Scan for the cell matching the given text and deliver its [X, Y] coordinate at center. 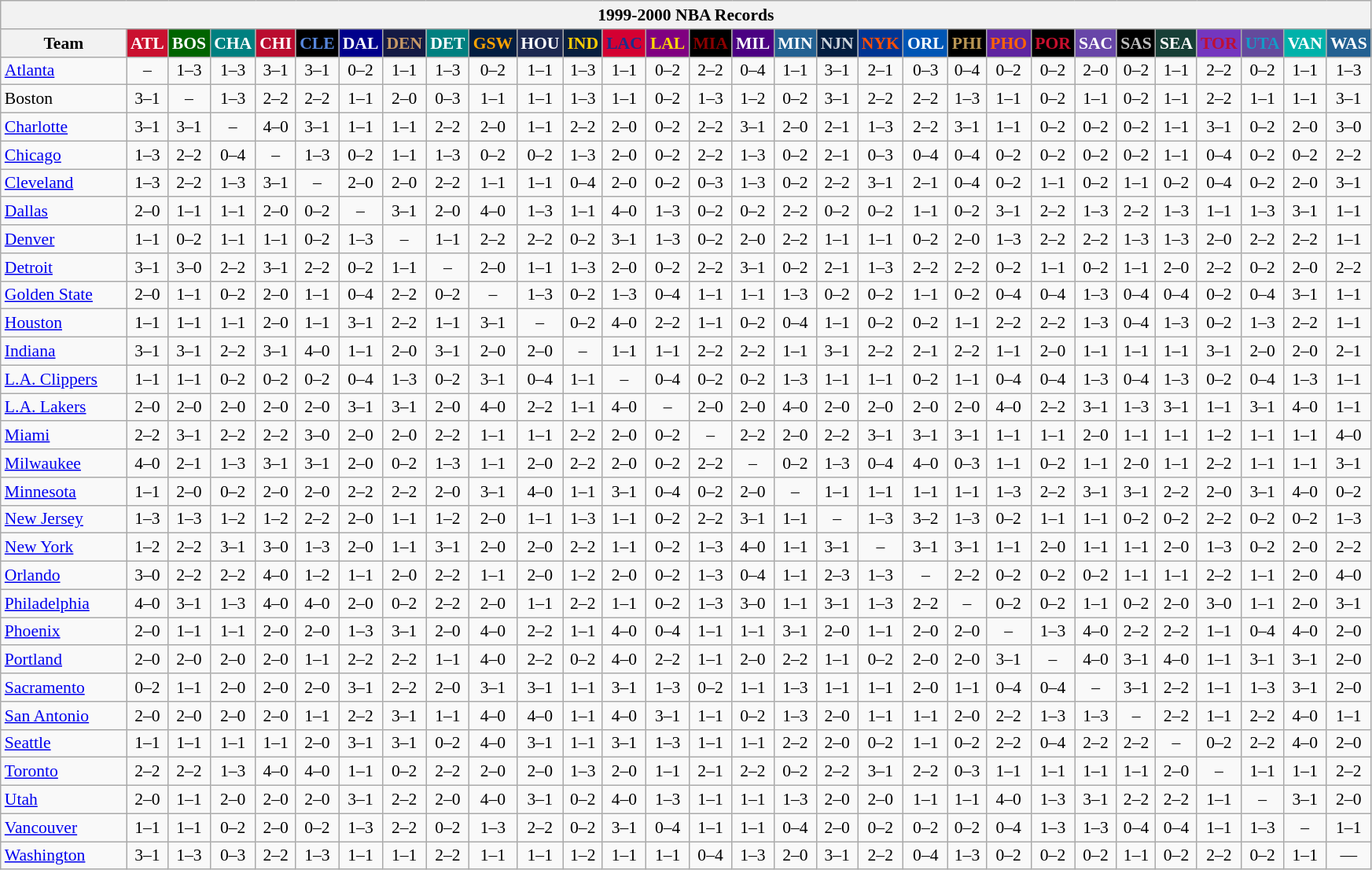
Charlotte [64, 127]
WAS [1349, 43]
Denver [64, 239]
PHI [967, 43]
VAN [1305, 43]
CHA [233, 43]
— [1349, 856]
L.A. Lakers [64, 407]
NYK [881, 43]
GSW [494, 43]
Portland [64, 660]
Dallas [64, 212]
HOU [539, 43]
DAL [361, 43]
Toronto [64, 772]
Houston [64, 323]
Miami [64, 436]
MIL [753, 43]
Sacramento [64, 688]
Detroit [64, 267]
Boston [64, 99]
Milwaukee [64, 463]
Golden State [64, 295]
Minnesota [64, 492]
ATL [148, 43]
SEA [1176, 43]
San Antonio [64, 716]
Indiana [64, 352]
SAC [1096, 43]
ORL [926, 43]
2–3 [837, 576]
LAL [668, 43]
CLE [318, 43]
TOR [1219, 43]
DEN [404, 43]
L.A. Clippers [64, 379]
CHI [275, 43]
IND [583, 43]
LAC [624, 43]
New Jersey [64, 519]
Utah [64, 800]
DET [448, 43]
Vancouver [64, 828]
Phoenix [64, 632]
Chicago [64, 155]
Seattle [64, 743]
NJN [837, 43]
New York [64, 547]
Philadelphia [64, 603]
Atlanta [64, 71]
SAS [1136, 43]
Washington [64, 856]
Team [64, 43]
Cleveland [64, 183]
3–2 [926, 519]
PHO [1008, 43]
POR [1053, 43]
MIA [710, 43]
Orlando [64, 576]
BOS [189, 43]
1999-2000 NBA Records [686, 15]
UTA [1263, 43]
MIN [795, 43]
